Output the (x, y) coordinate of the center of the cell containing the given text.  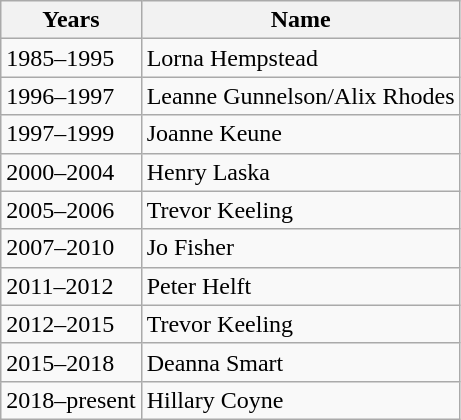
Joanne Keune (300, 134)
Lorna Hempstead (300, 58)
Peter Helft (300, 286)
2007–2010 (71, 248)
2012–2015 (71, 324)
2018–present (71, 400)
Years (71, 20)
2005–2006 (71, 210)
1996–1997 (71, 96)
Deanna Smart (300, 362)
2015–2018 (71, 362)
1985–1995 (71, 58)
Hillary Coyne (300, 400)
2011–2012 (71, 286)
2000–2004 (71, 172)
Name (300, 20)
Leanne Gunnelson/Alix Rhodes (300, 96)
Jo Fisher (300, 248)
1997–1999 (71, 134)
Henry Laska (300, 172)
